Determine the [x, y] coordinate at the center of the cell enclosing the given text.  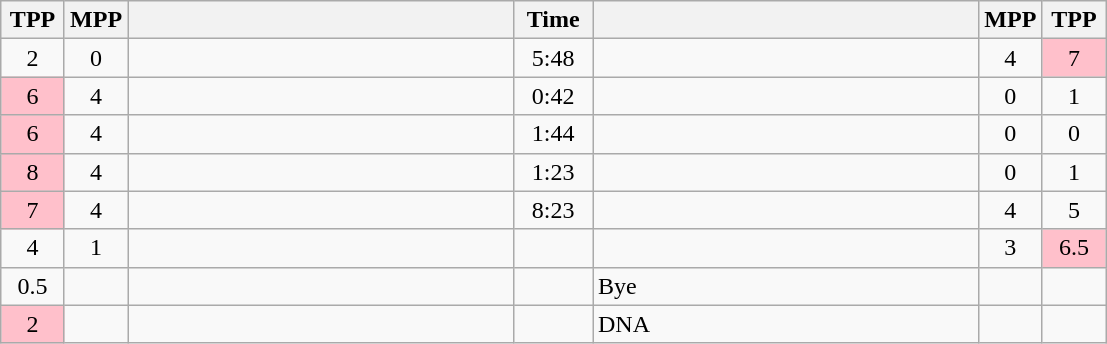
1:44 [554, 134]
Bye [785, 286]
3 [1011, 248]
1:23 [554, 172]
8:23 [554, 210]
DNA [785, 324]
8 [33, 172]
0.5 [33, 286]
6.5 [1074, 248]
5 [1074, 210]
5:48 [554, 58]
Time [554, 20]
0:42 [554, 96]
